Determine the (x, y) coordinate at the center of the cell enclosing the given text.  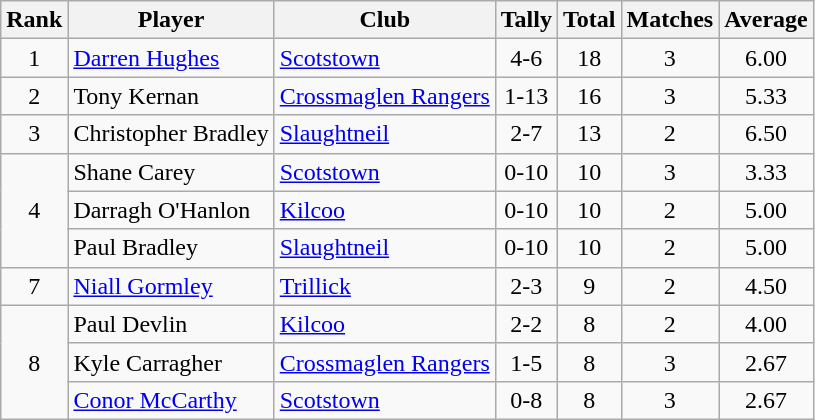
2-7 (526, 134)
0-8 (526, 400)
Club (384, 20)
1 (34, 58)
Paul Devlin (171, 324)
Darragh O'Hanlon (171, 210)
18 (589, 58)
2-3 (526, 286)
7 (34, 286)
4 (34, 210)
5.33 (766, 96)
13 (589, 134)
4.00 (766, 324)
Player (171, 20)
Tony Kernan (171, 96)
Matches (670, 20)
6.00 (766, 58)
Darren Hughes (171, 58)
Average (766, 20)
Rank (34, 20)
1-13 (526, 96)
Trillick (384, 286)
Total (589, 20)
4-6 (526, 58)
16 (589, 96)
Conor McCarthy (171, 400)
Niall Gormley (171, 286)
6.50 (766, 134)
Tally (526, 20)
Shane Carey (171, 172)
4.50 (766, 286)
3.33 (766, 172)
Paul Bradley (171, 248)
1-5 (526, 362)
9 (589, 286)
2-2 (526, 324)
Christopher Bradley (171, 134)
Kyle Carragher (171, 362)
